For the text-containing cell, return its midpoint in (x, y) coordinate format. 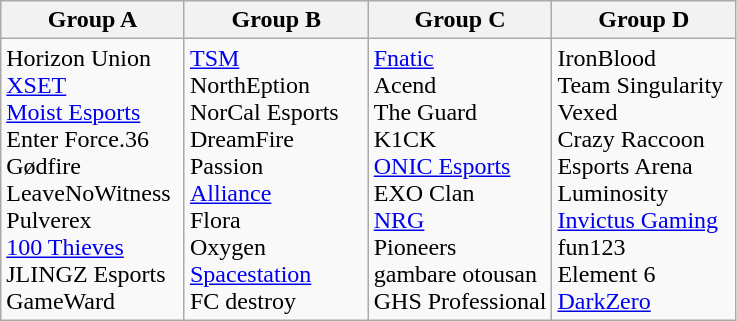
Group A (93, 20)
Group D (644, 20)
Horizon UnionXSETMoist EsportsEnter Force.36GødfireLeaveNoWitnessPulverex100 ThievesJLINGZ EsportsGameWard (93, 180)
Group C (460, 20)
TSMNorthEptionNorCal EsportsDreamFirePassionAllianceFloraOxygenSpacestationFC destroy (276, 180)
FnaticAcendThe GuardK1CKONIC EsportsEXO ClanNRGPioneersgambare otousanGHS Professional (460, 180)
IronBloodTeam SingularityVexedCrazy RaccoonEsports ArenaLuminosityInvictus Gamingfun123Element 6DarkZero (644, 180)
Group B (276, 20)
